Determine the [X, Y] coordinate at the center of the cell enclosing the given text.  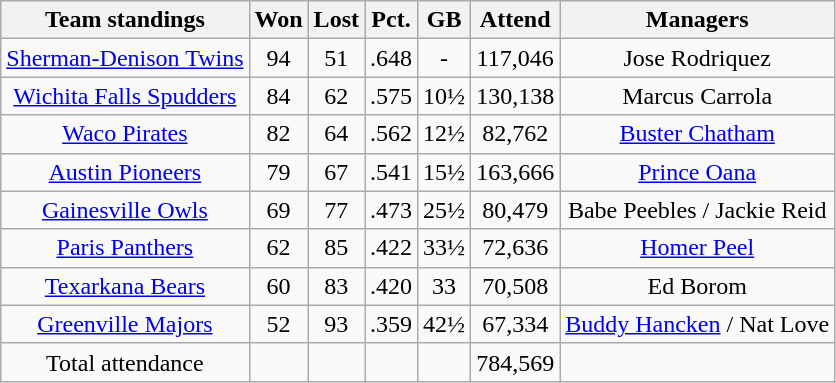
12½ [444, 134]
85 [336, 248]
67,334 [516, 324]
Buster Chatham [698, 134]
77 [336, 210]
10½ [444, 96]
.473 [390, 210]
94 [278, 58]
33 [444, 286]
Prince Oana [698, 172]
163,666 [516, 172]
Greenville Majors [125, 324]
784,569 [516, 362]
Lost [336, 20]
Total attendance [125, 362]
Austin Pioneers [125, 172]
42½ [444, 324]
Pct. [390, 20]
82 [278, 134]
60 [278, 286]
Jose Rodriquez [698, 58]
.562 [390, 134]
Babe Peebles / Jackie Reid [698, 210]
80,479 [516, 210]
117,046 [516, 58]
GB [444, 20]
79 [278, 172]
33½ [444, 248]
Won [278, 20]
Team standings [125, 20]
.420 [390, 286]
67 [336, 172]
52 [278, 324]
Managers [698, 20]
.359 [390, 324]
51 [336, 58]
25½ [444, 210]
.422 [390, 248]
84 [278, 96]
82,762 [516, 134]
.541 [390, 172]
Gainesville Owls [125, 210]
64 [336, 134]
Paris Panthers [125, 248]
Homer Peel [698, 248]
70,508 [516, 286]
Texarkana Bears [125, 286]
69 [278, 210]
Wichita Falls Spudders [125, 96]
.575 [390, 96]
Ed Borom [698, 286]
Attend [516, 20]
130,138 [516, 96]
Waco Pirates [125, 134]
.648 [390, 58]
Buddy Hancken / Nat Love [698, 324]
Sherman-Denison Twins [125, 58]
Marcus Carrola [698, 96]
83 [336, 286]
72,636 [516, 248]
- [444, 58]
15½ [444, 172]
93 [336, 324]
